Identify which cell holds the provided text, then report its [X, Y] central coordinate. 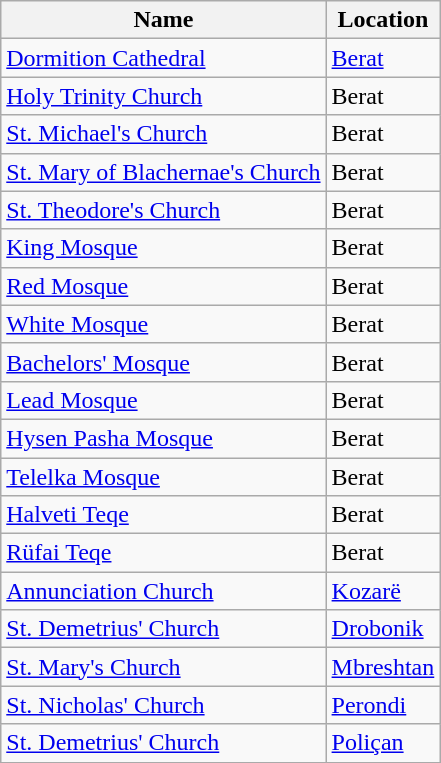
Hysen Pasha Mosque [164, 438]
Kozarë [383, 591]
Halveti Teqe [164, 515]
St. Nicholas' Church [164, 705]
St. Mary of Blachernae's Church [164, 172]
St. Michael's Church [164, 134]
St. Theodore's Church [164, 210]
Location [383, 20]
Drobonik [383, 629]
Bachelors' Mosque [164, 362]
King Mosque [164, 248]
Perondi [383, 705]
Annunciation Church [164, 591]
Poliçan [383, 743]
St. Mary's Church [164, 667]
Name [164, 20]
Rüfai Teqe [164, 553]
Lead Mosque [164, 400]
Holy Trinity Church [164, 96]
White Mosque [164, 324]
Mbreshtan [383, 667]
Dormition Cathedral [164, 58]
Telelka Mosque [164, 477]
Red Mosque [164, 286]
